Scan for the cell matching the given text and deliver its (X, Y) coordinate at center. 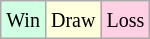
Draw (72, 20)
Loss (126, 20)
Win (24, 20)
